Output the [X, Y] coordinate of the center of the cell containing the given text.  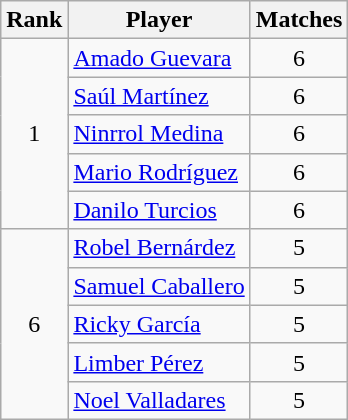
Amado Guevara [159, 58]
Ricky García [159, 324]
Saúl Martínez [159, 96]
Robel Bernárdez [159, 248]
1 [34, 134]
Samuel Caballero [159, 286]
Noel Valladares [159, 400]
Danilo Turcios [159, 210]
Ninrrol Medina [159, 134]
Mario Rodríguez [159, 172]
Matches [299, 20]
Limber Pérez [159, 362]
Player [159, 20]
Rank [34, 20]
